Extract the (x, y) coordinate from the center of the cell holding the provided text.  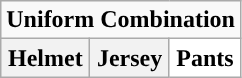
Pants (204, 58)
Jersey (130, 58)
Helmet (46, 58)
Uniform Combination (121, 20)
